Search for the cell housing the specified text and yield its [X, Y] center coordinate. 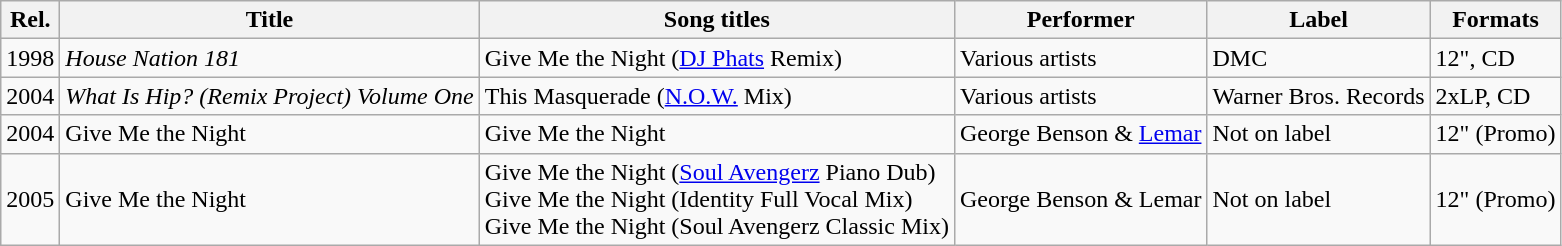
Formats [1496, 20]
Give Me the Night (DJ Phats Remix) [716, 58]
1998 [30, 58]
2xLP, CD [1496, 96]
Title [270, 20]
This Masquerade (N.O.W. Mix) [716, 96]
Label [1318, 20]
Performer [1080, 20]
Warner Bros. Records [1318, 96]
2005 [30, 199]
What Is Hip? (Remix Project) Volume One [270, 96]
Give Me the Night (Soul Avengerz Piano Dub)Give Me the Night (Identity Full Vocal Mix)Give Me the Night (Soul Avengerz Classic Mix) [716, 199]
Song titles [716, 20]
Rel. [30, 20]
DMC [1318, 58]
12", CD [1496, 58]
House Nation 181 [270, 58]
